For the text-containing cell, return its midpoint in [X, Y] coordinate format. 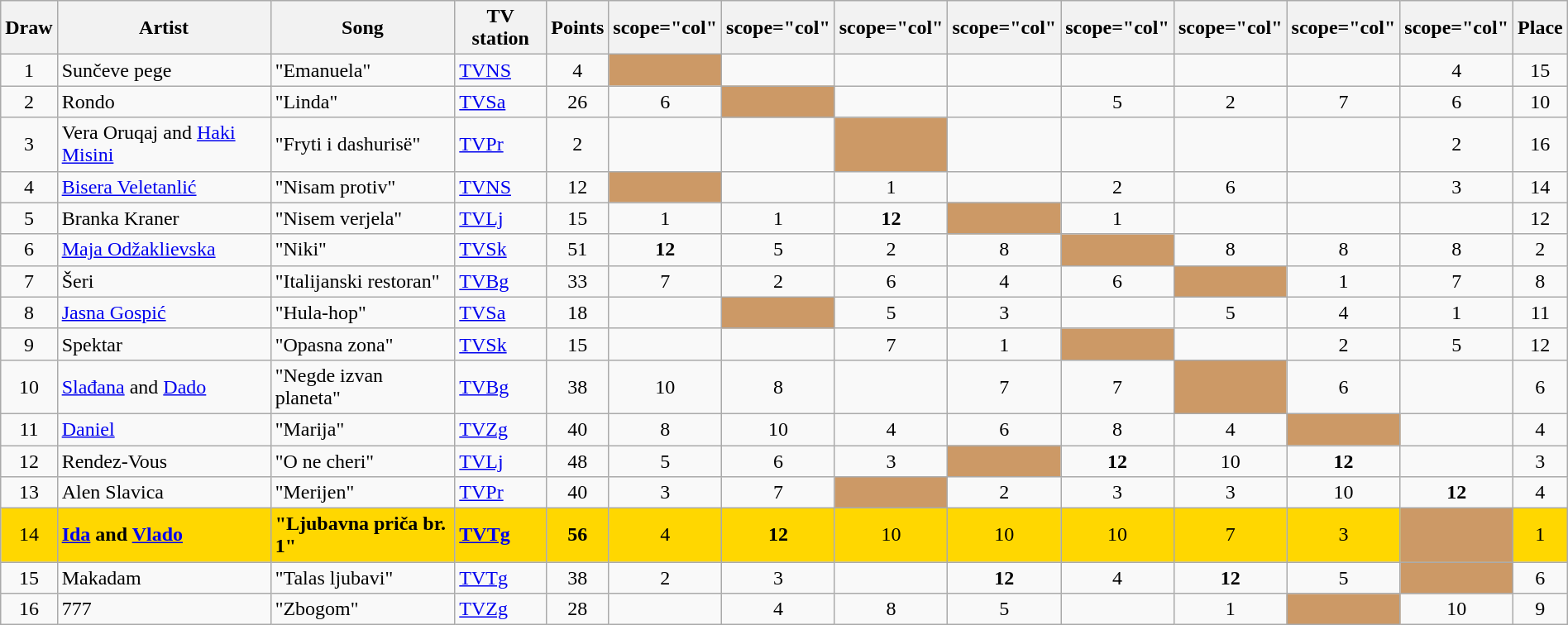
Rondo [164, 102]
48 [577, 460]
28 [577, 609]
Ida and Vlado [164, 536]
"Talas ljubavi" [362, 578]
TV station [501, 28]
"Hula-hop" [362, 312]
Branka Kraner [164, 218]
"Merijen" [362, 493]
Maja Odžaklievska [164, 250]
"O ne cheri" [362, 460]
Vera Oruqaj and Haki Misini [164, 144]
33 [577, 281]
"Nisem verjela" [362, 218]
Points [577, 28]
Place [1541, 28]
Šeri [164, 281]
"Opasna zona" [362, 344]
26 [577, 102]
"Fryti i dashurisë" [362, 144]
Spektar [164, 344]
Slađana and Dado [164, 387]
Alen Slavica [164, 493]
Daniel [164, 429]
"Marija" [362, 429]
777 [164, 609]
Sunčeve pege [164, 70]
"Linda" [362, 102]
Song [362, 28]
"Niki" [362, 250]
Draw [29, 28]
51 [577, 250]
Bisera Veletanlić [164, 187]
"Italijanski restoran" [362, 281]
"Nisam protiv" [362, 187]
"Negde izvan planeta" [362, 387]
56 [577, 536]
Artist [164, 28]
"Ljubavna priča br. 1" [362, 536]
Rendez-Vous [164, 460]
"Zbogom" [362, 609]
Jasna Gospić [164, 312]
18 [577, 312]
13 [29, 493]
"Emanuela" [362, 70]
Makadam [164, 578]
